Extract the (X, Y) coordinate from the center of the cell holding the provided text.  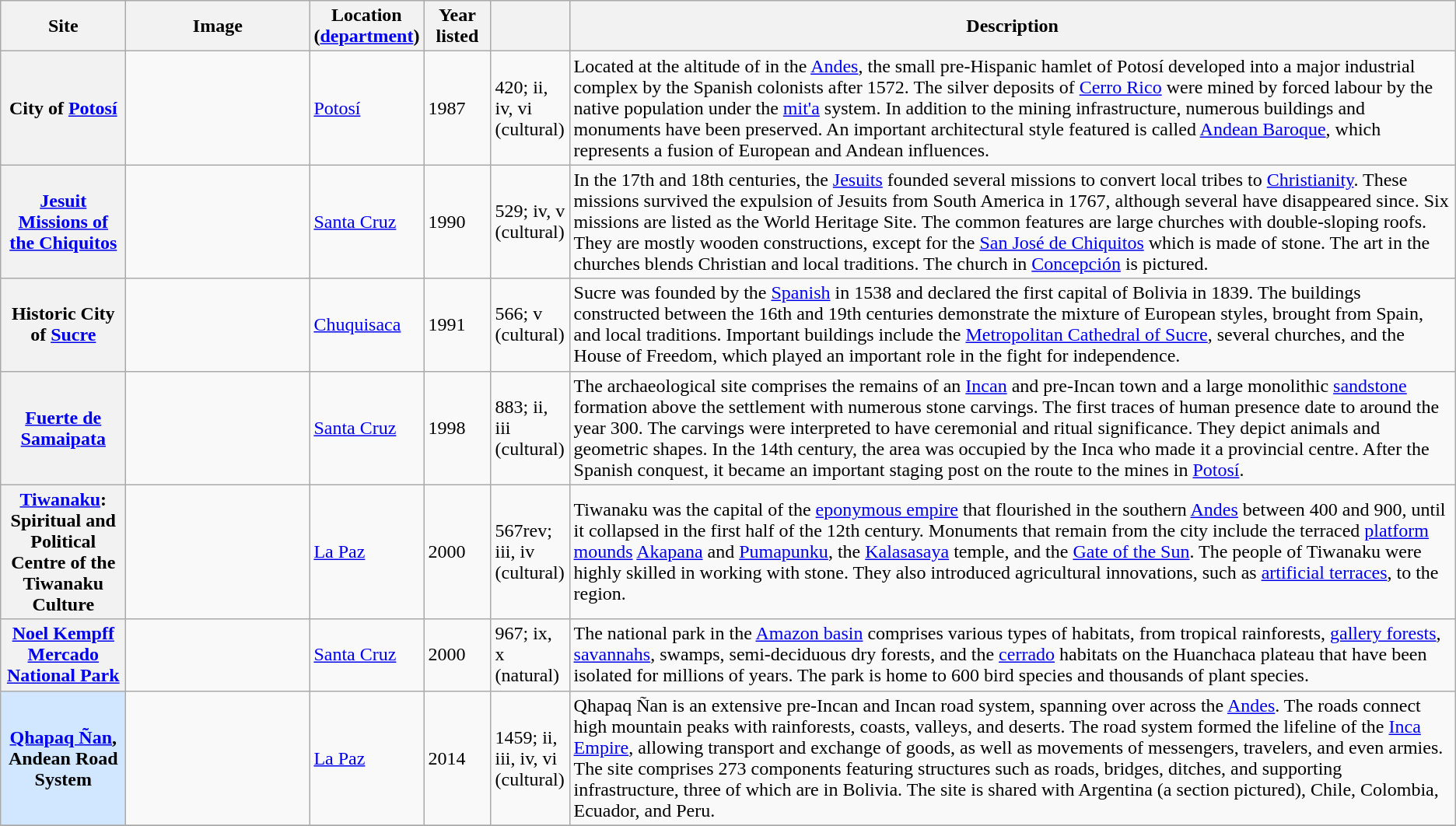
1998 (457, 428)
Description (1013, 26)
Image (218, 26)
Fuerte de Samaipata (64, 428)
Noel Kempff Mercado National Park (64, 655)
567rev; iii, iv (cultural) (530, 552)
967; ix, x (natural) (530, 655)
1991 (457, 325)
566; v (cultural) (530, 325)
Site (64, 26)
1987 (457, 108)
Tiwanaku: Spiritual and Political Centre of the Tiwanaku Culture (64, 552)
1990 (457, 222)
Chuquisaca (367, 325)
529; iv, v (cultural) (530, 222)
Potosí (367, 108)
Location (department) (367, 26)
Jesuit Missions of the Chiquitos (64, 222)
Year listed (457, 26)
883; ii, iii (cultural) (530, 428)
2014 (457, 758)
Historic City of Sucre (64, 325)
420; ii, iv, vi (cultural) (530, 108)
1459; ii, iii, iv, vi (cultural) (530, 758)
City of Potosí (64, 108)
Qhapaq Ñan, Andean Road System (64, 758)
